Locate the cell with the specified text and output its (X, Y) center coordinate. 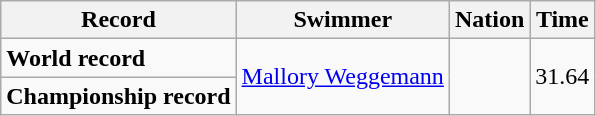
Record (118, 20)
Swimmer (342, 20)
31.64 (562, 77)
World record (118, 58)
Mallory Weggemann (342, 77)
Nation (489, 20)
Time (562, 20)
Championship record (118, 96)
